For the text-containing cell, return its midpoint in [X, Y] coordinate format. 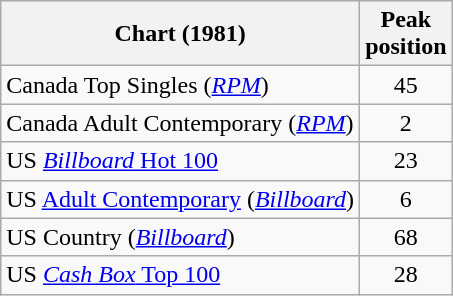
23 [406, 161]
Chart (1981) [180, 34]
US Cash Box Top 100 [180, 275]
Peakposition [406, 34]
US Adult Contemporary (Billboard) [180, 199]
Canada Top Singles (RPM) [180, 85]
45 [406, 85]
2 [406, 123]
US Country (Billboard) [180, 237]
Canada Adult Contemporary (RPM) [180, 123]
28 [406, 275]
68 [406, 237]
US Billboard Hot 100 [180, 161]
6 [406, 199]
